Output the [x, y] coordinate of the center of the cell containing the given text.  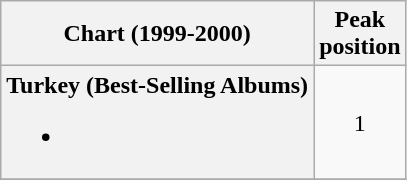
Chart (1999-2000) [158, 34]
Turkey (Best-Selling Albums) [158, 122]
1 [360, 122]
Peakposition [360, 34]
